Find where the given text appears and provide that cell's center as [X, Y] coordinate. 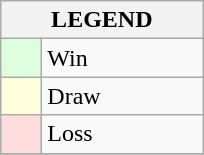
LEGEND [102, 20]
Draw [122, 96]
Win [122, 58]
Loss [122, 134]
